Pinpoint the cell where the given text exists, returning its (x, y) midpoint coordinate. 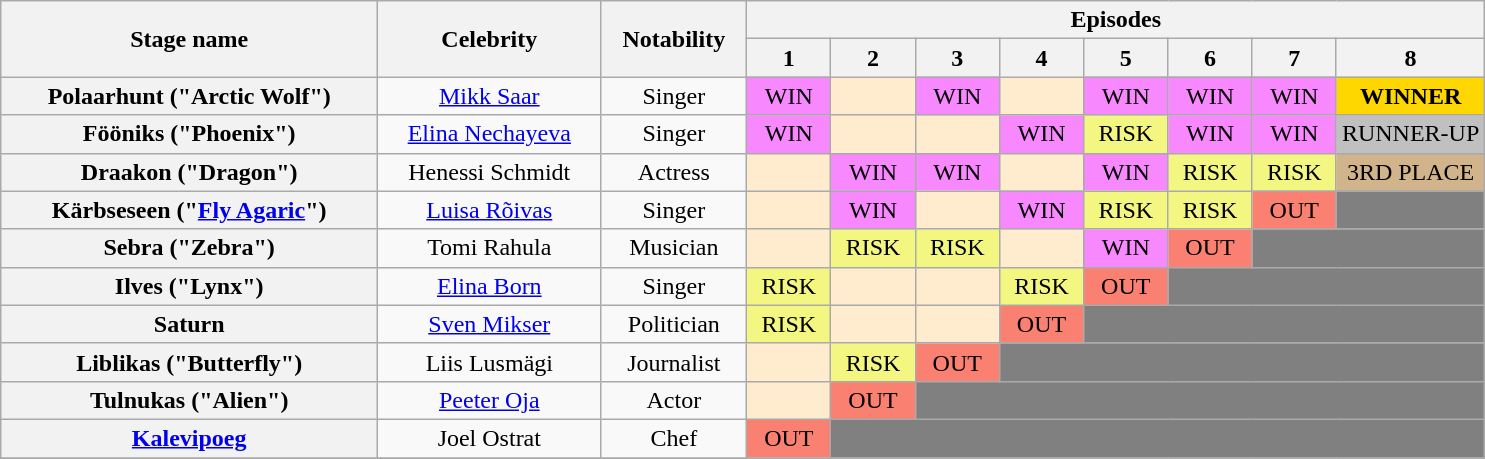
Stage name (190, 39)
Joel Ostrat (490, 438)
Ilves ("Lynx") (190, 286)
Mikk Saar (490, 96)
Fööniks ("Phoenix") (190, 134)
Liis Lusmägi (490, 362)
Kalevipoeg (190, 438)
7 (1294, 58)
Saturn (190, 324)
Chef (674, 438)
Draakon ("Dragon") (190, 172)
Politician (674, 324)
Luisa Rõivas (490, 210)
2 (873, 58)
1 (789, 58)
3 (957, 58)
Tomi Rahula (490, 248)
Peeter Oja (490, 400)
Liblikas ("Butterfly") (190, 362)
Polaarhunt ("Arctic Wolf") (190, 96)
6 (1210, 58)
Elina Nechayeva (490, 134)
Notability (674, 39)
Actress (674, 172)
5 (1126, 58)
8 (1410, 58)
Episodes (1116, 20)
Actor (674, 400)
Kärbseseen ("Fly Agaric") (190, 210)
4 (1041, 58)
Sven Mikser (490, 324)
Henessi Schmidt (490, 172)
3RD PLACE (1410, 172)
WINNER (1410, 96)
Musician (674, 248)
Tulnukas ("Alien") (190, 400)
RUNNER-UP (1410, 134)
Journalist (674, 362)
Sebra ("Zebra") (190, 248)
Elina Born (490, 286)
Celebrity (490, 39)
